Extract the (X, Y) coordinate from the center of the cell holding the provided text.  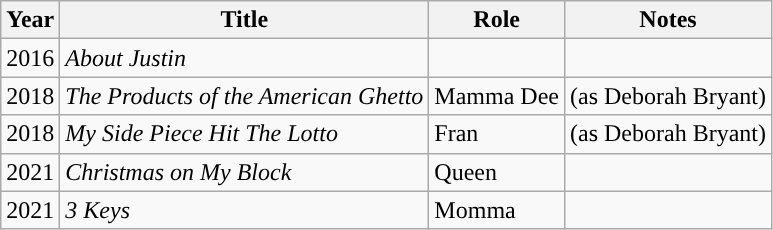
Queen (497, 172)
3 Keys (244, 210)
About Justin (244, 58)
Momma (497, 210)
Year (30, 20)
The Products of the American Ghetto (244, 96)
2016 (30, 58)
My Side Piece Hit The Lotto (244, 134)
Title (244, 20)
Fran (497, 134)
Christmas on My Block (244, 172)
Role (497, 20)
Mamma Dee (497, 96)
Notes (668, 20)
